Search for the cell housing the specified text and yield its [X, Y] center coordinate. 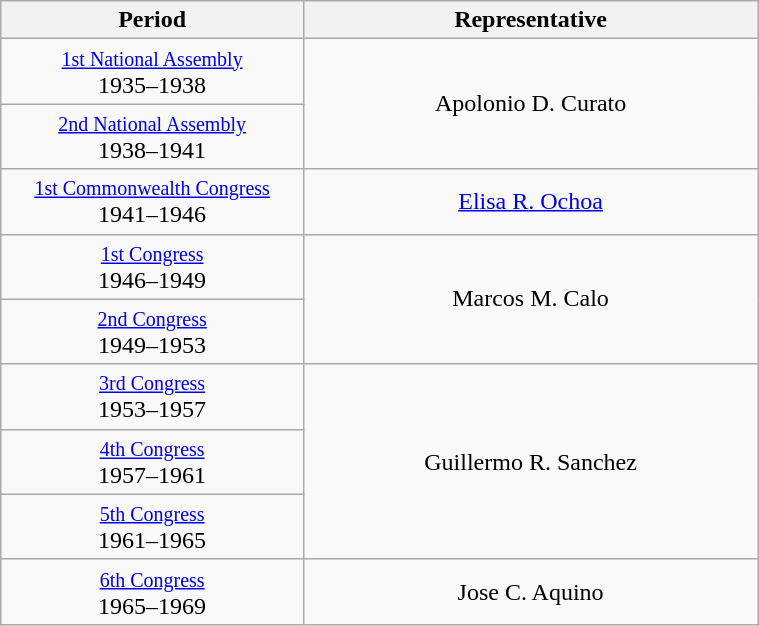
Apolonio D. Curato [530, 104]
1st Commonwealth Congress1941–1946 [152, 202]
2nd Congress1949–1953 [152, 332]
Marcos M. Calo [530, 299]
1st Congress1946–1949 [152, 266]
2nd National Assembly1938–1941 [152, 136]
3rd Congress1953–1957 [152, 396]
1st National Assembly1935–1938 [152, 72]
5th Congress1961–1965 [152, 526]
Elisa R. Ochoa [530, 202]
Guillermo R. Sanchez [530, 462]
6th Congress1965–1969 [152, 592]
Representative [530, 20]
Period [152, 20]
4th Congress1957–1961 [152, 462]
Jose C. Aquino [530, 592]
